Provide the [X, Y] coordinate of the cell's center where the given text is located.  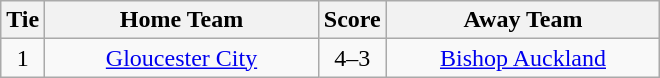
Home Team [182, 20]
Gloucester City [182, 58]
1 [23, 58]
Bishop Auckland [523, 58]
Score [352, 20]
Away Team [523, 20]
Tie [23, 20]
4–3 [352, 58]
